Return [X, Y] of the center of cell containing provided text 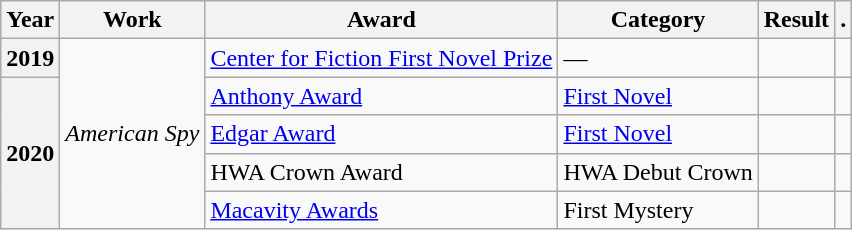
Result [796, 20]
Category [658, 20]
Anthony Award [382, 96]
. [844, 20]
Award [382, 20]
Year [30, 20]
HWA Debut Crown [658, 172]
Macavity Awards [382, 210]
HWA Crown Award [382, 172]
American Spy [132, 134]
2019 [30, 58]
2020 [30, 153]
Work [132, 20]
First Mystery [658, 210]
— [658, 58]
Center for Fiction First Novel Prize [382, 58]
Edgar Award [382, 134]
